Extract the (x, y) coordinate from the center of the cell holding the provided text.  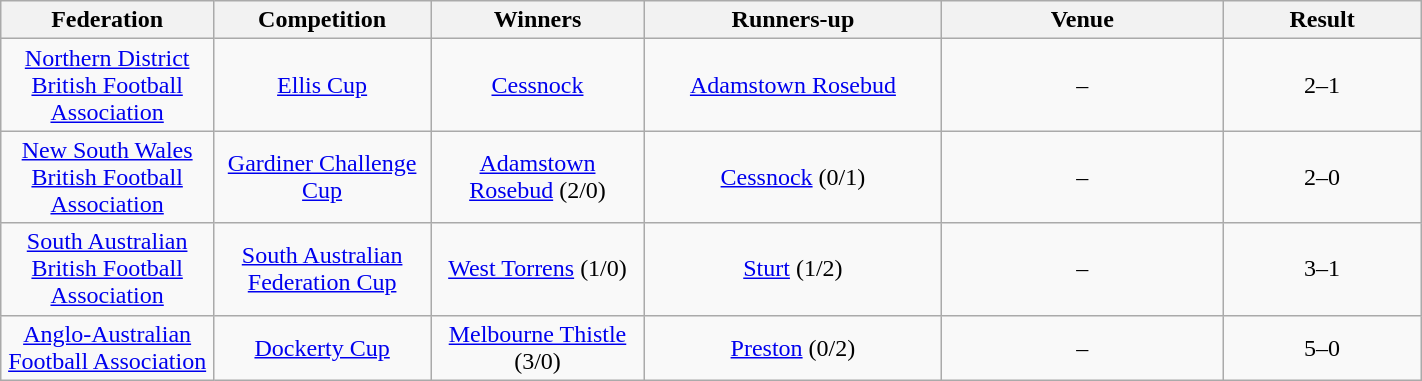
South Australian Federation Cup (322, 269)
Venue (1082, 20)
Northern District British Football Association (108, 85)
Competition (322, 20)
Runners-up (792, 20)
Cessnock (538, 85)
Gardiner Challenge Cup (322, 177)
Preston (0/2) (792, 348)
Sturt (1/2) (792, 269)
South Australian British Football Association (108, 269)
2–1 (1322, 85)
Winners (538, 20)
Result (1322, 20)
Melbourne Thistle (3/0) (538, 348)
Cessnock (0/1) (792, 177)
3–1 (1322, 269)
West Torrens (1/0) (538, 269)
Ellis Cup (322, 85)
Adamstown Rosebud (2/0) (538, 177)
Adamstown Rosebud (792, 85)
Anglo-Australian Football Association (108, 348)
5–0 (1322, 348)
Federation (108, 20)
Dockerty Cup (322, 348)
New South Wales British Football Association (108, 177)
2–0 (1322, 177)
